For the text-containing cell, return its midpoint in (X, Y) coordinate format. 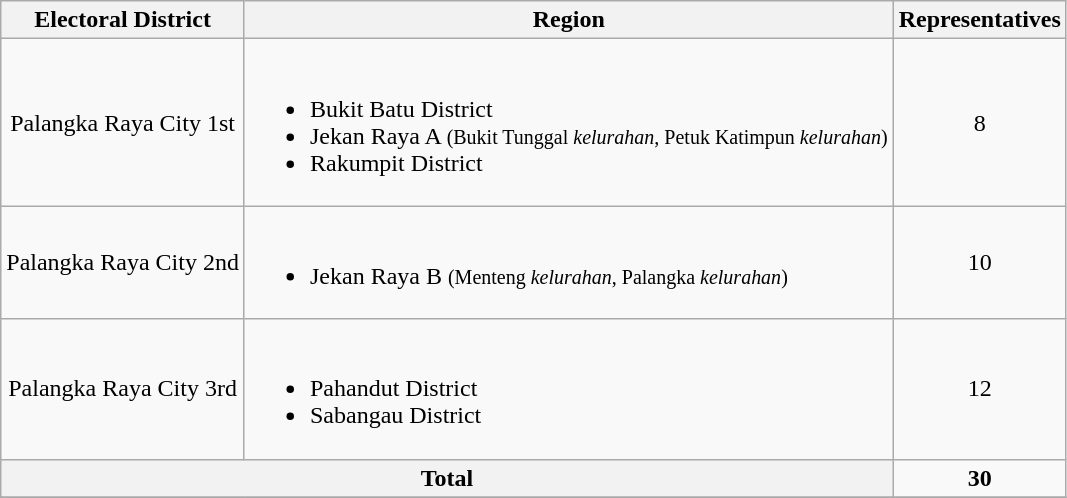
Electoral District (123, 20)
8 (980, 122)
30 (980, 478)
Palangka Raya City 1st (123, 122)
Representatives (980, 20)
Bukit Batu DistrictJekan Raya A (Bukit Tunggal kelurahan, Petuk Katimpun kelurahan)Rakumpit District (568, 122)
Palangka Raya City 2nd (123, 262)
Total (447, 478)
Pahandut DistrictSabangau District (568, 389)
Region (568, 20)
Jekan Raya B (Menteng kelurahan, Palangka kelurahan) (568, 262)
10 (980, 262)
12 (980, 389)
Palangka Raya City 3rd (123, 389)
